Determine the [X, Y] coordinate at the center of the cell enclosing the given text.  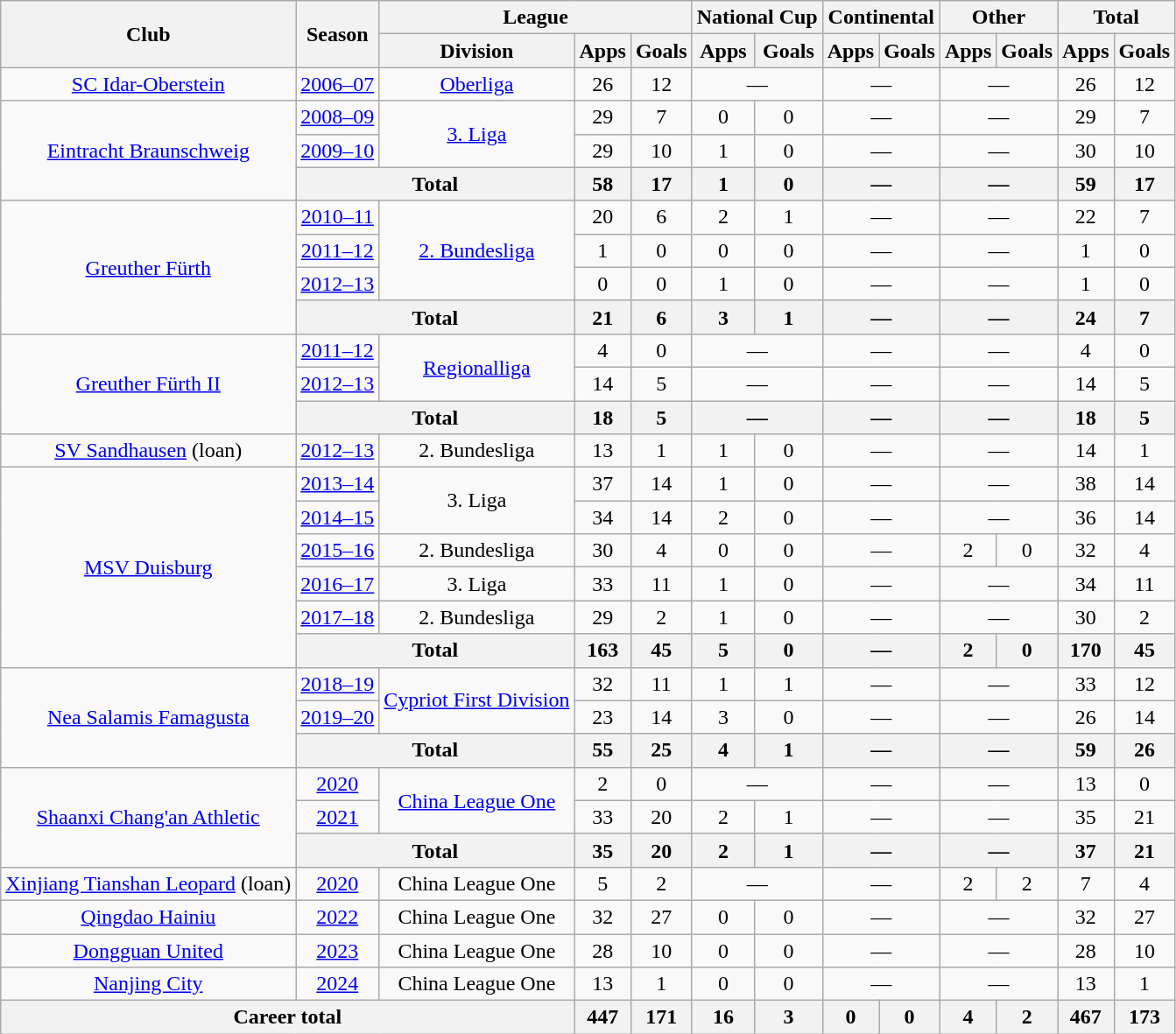
2019–20 [338, 717]
22 [1086, 217]
55 [602, 750]
Qingdao Hainiu [149, 917]
467 [1086, 1017]
173 [1144, 1017]
170 [1086, 651]
25 [661, 750]
2015–16 [338, 551]
Dongguan United [149, 950]
Club [149, 34]
Nea Salamis Famagusta [149, 717]
24 [1086, 317]
36 [1086, 517]
16 [723, 1017]
2018–19 [338, 684]
Regionalliga [476, 367]
2016–17 [338, 584]
163 [602, 651]
38 [1086, 484]
2010–11 [338, 217]
171 [661, 1017]
Other [998, 18]
2022 [338, 917]
2009–10 [338, 151]
Division [476, 51]
Greuther Fürth [149, 267]
Nanjing City [149, 984]
SV Sandhausen (loan) [149, 451]
58 [602, 184]
SC Idar-Oberstein [149, 84]
League [536, 18]
2017–18 [338, 617]
2013–14 [338, 484]
447 [602, 1017]
Xinjiang Tianshan Leopard (loan) [149, 883]
Greuther Fürth II [149, 383]
2006–07 [338, 84]
Career total [287, 1017]
Shaanxi Chang'an Athletic [149, 817]
2024 [338, 984]
2014–15 [338, 517]
National Cup [757, 18]
Continental [881, 18]
2023 [338, 950]
23 [602, 717]
Cypriot First Division [476, 700]
2008–09 [338, 117]
Season [338, 34]
2021 [338, 817]
Oberliga [476, 84]
Eintracht Braunschweig [149, 151]
MSV Duisburg [149, 567]
